Return (X, Y) of the center of cell containing provided text 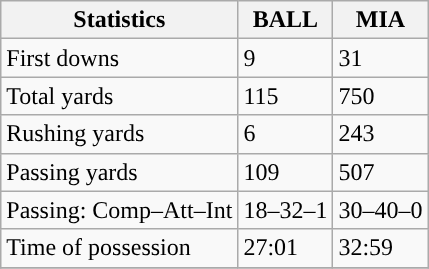
243 (380, 134)
31 (380, 58)
115 (286, 96)
27:01 (286, 248)
30–40–0 (380, 210)
109 (286, 172)
32:59 (380, 248)
Total yards (120, 96)
BALL (286, 20)
Rushing yards (120, 134)
18–32–1 (286, 210)
6 (286, 134)
9 (286, 58)
Passing yards (120, 172)
Passing: Comp–Att–Int (120, 210)
MIA (380, 20)
750 (380, 96)
Time of possession (120, 248)
First downs (120, 58)
Statistics (120, 20)
507 (380, 172)
